Capture the cell that displays the provided text and extract its (x, y) central coordinate. 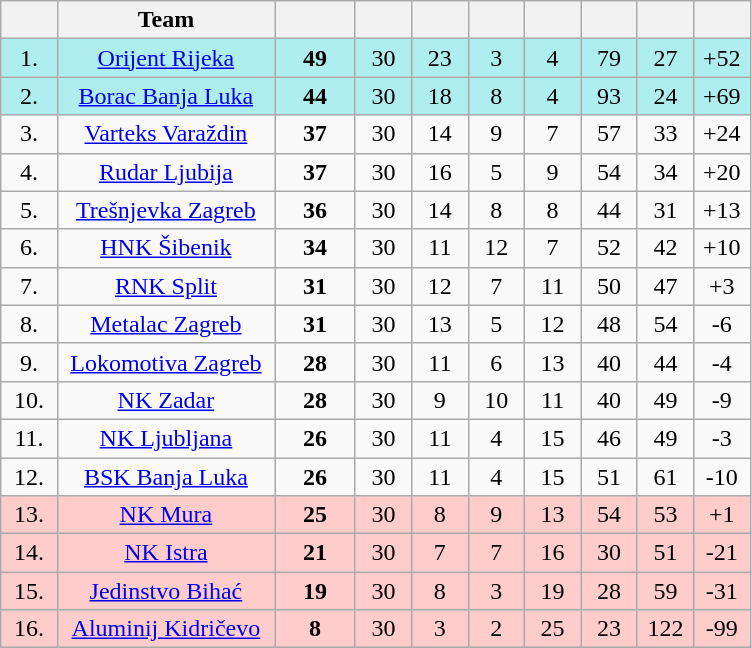
NK Ljubljana (166, 438)
Lokomotiva Zagreb (166, 362)
24 (665, 96)
21 (316, 553)
NK Mura (166, 515)
53 (665, 515)
+69 (722, 96)
Trešnjevka Zagreb (166, 210)
+52 (722, 58)
7. (29, 286)
Jedinstvo Bihać (166, 591)
+10 (722, 248)
Aluminij Kidričevo (166, 629)
52 (609, 248)
16. (29, 629)
RNK Split (166, 286)
8. (29, 324)
57 (609, 134)
18 (440, 96)
13. (29, 515)
BSK Banja Luka (166, 477)
-4 (722, 362)
Team (166, 20)
+3 (722, 286)
42 (665, 248)
47 (665, 286)
59 (665, 591)
Borac Banja Luka (166, 96)
12. (29, 477)
122 (665, 629)
+24 (722, 134)
10. (29, 400)
48 (609, 324)
+13 (722, 210)
NK Istra (166, 553)
-3 (722, 438)
61 (665, 477)
27 (665, 58)
-10 (722, 477)
6 (496, 362)
NK Zadar (166, 400)
2. (29, 96)
4. (29, 172)
Varteks Varaždin (166, 134)
15. (29, 591)
Orijent Rijeka (166, 58)
-6 (722, 324)
36 (316, 210)
33 (665, 134)
93 (609, 96)
+1 (722, 515)
5. (29, 210)
50 (609, 286)
+20 (722, 172)
-21 (722, 553)
HNK Šibenik (166, 248)
10 (496, 400)
-99 (722, 629)
46 (609, 438)
9. (29, 362)
Metalac Zagreb (166, 324)
-31 (722, 591)
14. (29, 553)
2 (496, 629)
79 (609, 58)
11. (29, 438)
1. (29, 58)
6. (29, 248)
-9 (722, 400)
3. (29, 134)
Rudar Ljubija (166, 172)
